Provide the (x, y) coordinate of the cell's center where the given text is located.  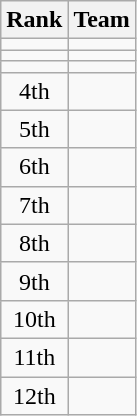
9th (34, 281)
10th (34, 319)
11th (34, 357)
Rank (34, 20)
4th (34, 91)
7th (34, 205)
8th (34, 243)
12th (34, 395)
5th (34, 129)
Team (102, 20)
6th (34, 167)
